Find where the given text appears and provide that cell's center as [x, y] coordinate. 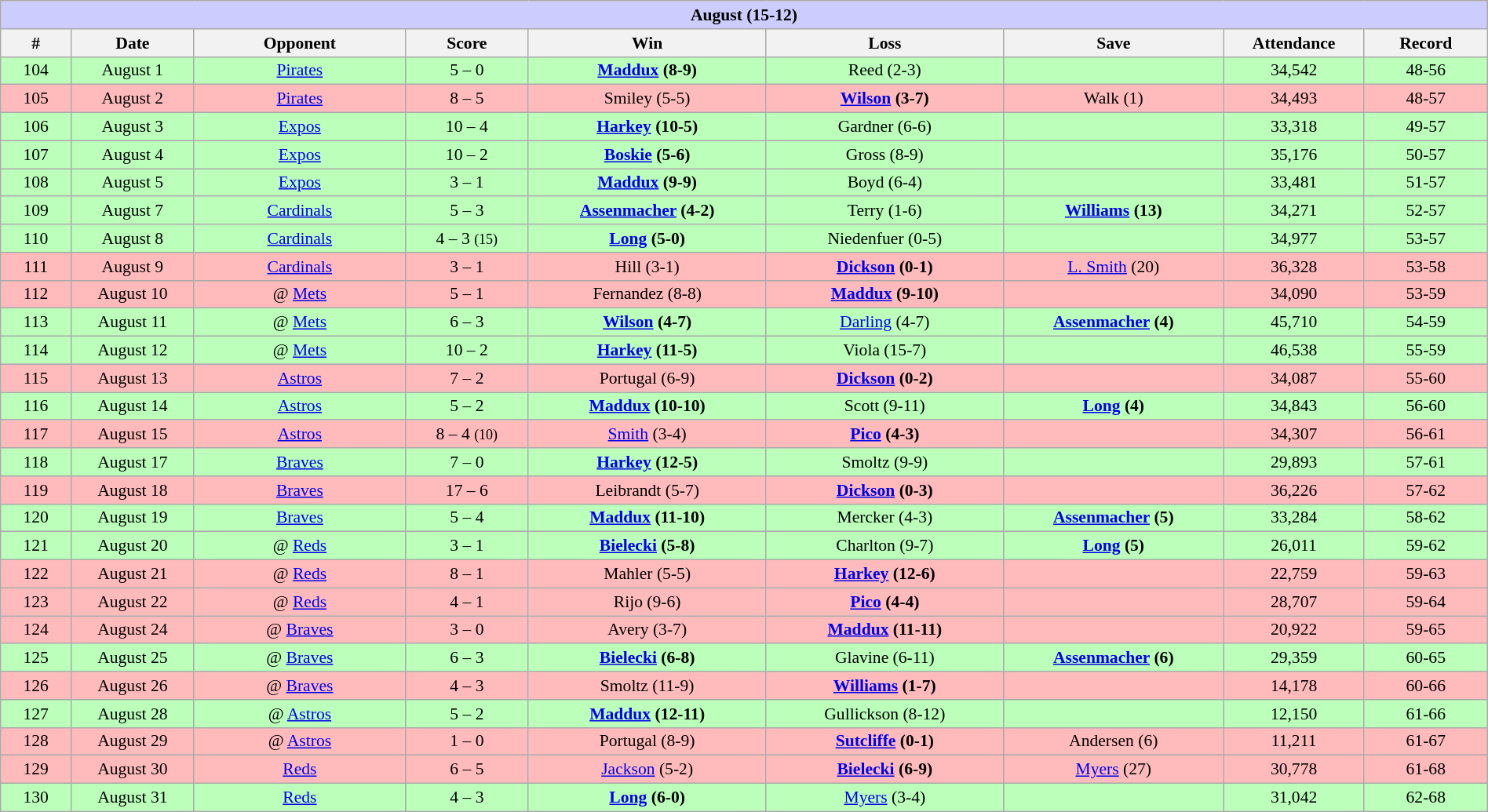
110 [36, 239]
August 25 [132, 657]
54-59 [1425, 322]
Attendance [1293, 42]
Assenmacher (4) [1114, 322]
Harkey (12-5) [647, 462]
August (15-12) [744, 15]
34,087 [1293, 378]
Pico (4-3) [885, 434]
34,307 [1293, 434]
August 15 [132, 434]
August 9 [132, 266]
53-57 [1425, 239]
August 10 [132, 294]
Myers (3-4) [885, 797]
48-56 [1425, 71]
8 – 5 [466, 99]
59-65 [1425, 629]
109 [36, 210]
5 – 0 [466, 71]
106 [36, 126]
August 26 [132, 686]
124 [36, 629]
1 – 0 [466, 741]
Mercker (4-3) [885, 518]
117 [36, 434]
Smiley (5-5) [647, 99]
34,843 [1293, 406]
51-57 [1425, 182]
7 – 2 [466, 378]
53-59 [1425, 294]
Reed (2-3) [885, 71]
33,318 [1293, 126]
61-68 [1425, 770]
Record [1425, 42]
Harkey (11-5) [647, 350]
34,090 [1293, 294]
53-58 [1425, 266]
34,542 [1293, 71]
August 19 [132, 518]
104 [36, 71]
126 [36, 686]
33,481 [1293, 182]
121 [36, 546]
22,759 [1293, 573]
34,271 [1293, 210]
55-59 [1425, 350]
49-57 [1425, 126]
Opponent [300, 42]
Long (5) [1114, 546]
125 [36, 657]
35,176 [1293, 155]
August 3 [132, 126]
August 17 [132, 462]
August 8 [132, 239]
Myers (27) [1114, 770]
Gardner (6-6) [885, 126]
50-57 [1425, 155]
Sutcliffe (0-1) [885, 741]
4 – 3 (15) [466, 239]
17 – 6 [466, 490]
112 [36, 294]
62-68 [1425, 797]
129 [36, 770]
Maddux (12-11) [647, 713]
August 29 [132, 741]
34,977 [1293, 239]
August 18 [132, 490]
115 [36, 378]
Long (4) [1114, 406]
August 31 [132, 797]
Avery (3-7) [647, 629]
Save [1114, 42]
7 – 0 [466, 462]
August 13 [132, 378]
Wilson (4-7) [647, 322]
Scott (9-11) [885, 406]
29,893 [1293, 462]
Dickson (0-3) [885, 490]
Terry (1-6) [885, 210]
59-62 [1425, 546]
Rijo (9-6) [647, 602]
108 [36, 182]
L. Smith (20) [1114, 266]
57-61 [1425, 462]
Gross (8-9) [885, 155]
Darling (4-7) [885, 322]
August 1 [132, 71]
61-67 [1425, 741]
Portugal (6-9) [647, 378]
August 30 [132, 770]
Jackson (5-2) [647, 770]
Andersen (6) [1114, 741]
Dickson (0-1) [885, 266]
Hill (3-1) [647, 266]
116 [36, 406]
122 [36, 573]
130 [36, 797]
Maddux (9-9) [647, 182]
10 – 4 [466, 126]
105 [36, 99]
20,922 [1293, 629]
Harkey (10-5) [647, 126]
107 [36, 155]
5 – 1 [466, 294]
Dickson (0-2) [885, 378]
52-57 [1425, 210]
Win [647, 42]
59-64 [1425, 602]
111 [36, 266]
Smith (3-4) [647, 434]
14,178 [1293, 686]
August 11 [132, 322]
Leibrandt (5-7) [647, 490]
33,284 [1293, 518]
55-60 [1425, 378]
Maddux (10-10) [647, 406]
Viola (15-7) [885, 350]
45,710 [1293, 322]
36,328 [1293, 266]
Assenmacher (6) [1114, 657]
Glavine (6-11) [885, 657]
8 – 1 [466, 573]
Harkey (12-6) [885, 573]
11,211 [1293, 741]
# [36, 42]
58-62 [1425, 518]
August 5 [132, 182]
Maddux (11-10) [647, 518]
48-57 [1425, 99]
8 – 4 (10) [466, 434]
123 [36, 602]
Smoltz (9-9) [885, 462]
August 7 [132, 210]
Walk (1) [1114, 99]
114 [36, 350]
Mahler (5-5) [647, 573]
5 – 3 [466, 210]
Bielecki (5-8) [647, 546]
60-65 [1425, 657]
56-60 [1425, 406]
August 12 [132, 350]
Fernandez (8-8) [647, 294]
6 – 5 [466, 770]
56-61 [1425, 434]
August 4 [132, 155]
August 22 [132, 602]
Gullickson (8-12) [885, 713]
30,778 [1293, 770]
Williams (1-7) [885, 686]
Long (6-0) [647, 797]
Assenmacher (5) [1114, 518]
61-66 [1425, 713]
31,042 [1293, 797]
August 24 [132, 629]
Long (5-0) [647, 239]
59-63 [1425, 573]
128 [36, 741]
Maddux (9-10) [885, 294]
119 [36, 490]
26,011 [1293, 546]
4 – 1 [466, 602]
57-62 [1425, 490]
Score [466, 42]
Boskie (5-6) [647, 155]
Bielecki (6-9) [885, 770]
August 28 [132, 713]
Bielecki (6-8) [647, 657]
12,150 [1293, 713]
Maddux (8-9) [647, 71]
34,493 [1293, 99]
36,226 [1293, 490]
28,707 [1293, 602]
Date [132, 42]
Pico (4-4) [885, 602]
46,538 [1293, 350]
Smoltz (11-9) [647, 686]
Boyd (6-4) [885, 182]
Portugal (8-9) [647, 741]
Maddux (11-11) [885, 629]
Wilson (3-7) [885, 99]
118 [36, 462]
113 [36, 322]
Assenmacher (4-2) [647, 210]
127 [36, 713]
August 21 [132, 573]
60-66 [1425, 686]
5 – 4 [466, 518]
August 14 [132, 406]
120 [36, 518]
August 2 [132, 99]
29,359 [1293, 657]
Niedenfuer (0-5) [885, 239]
3 – 0 [466, 629]
Charlton (9-7) [885, 546]
Williams (13) [1114, 210]
Loss [885, 42]
August 20 [132, 546]
